Locate the cell with the specified text and output its (X, Y) center coordinate. 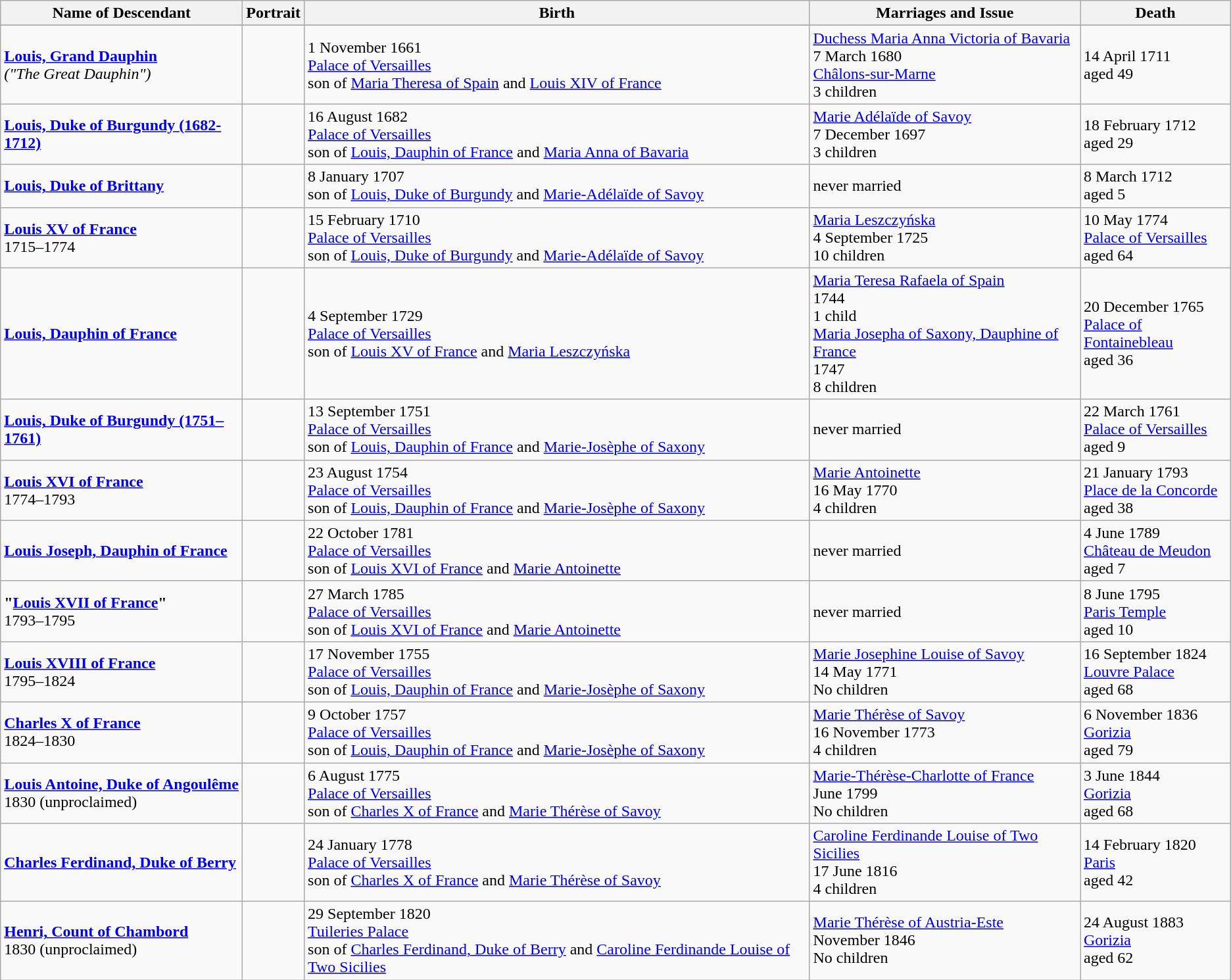
9 October 1757Palace of Versaillesson of Louis, Dauphin of France and Marie-Josèphe of Saxony (557, 732)
3 June 1844Goriziaaged 68 (1155, 793)
Louis XVI of France1774–1793 (122, 490)
8 June 1795Paris Templeaged 10 (1155, 611)
23 August 1754Palace of Versaillesson of Louis, Dauphin of France and Marie-Josèphe of Saxony (557, 490)
16 August 1682Palace of Versaillesson of Louis, Dauphin of France and Maria Anna of Bavaria (557, 134)
Louis, Duke of Burgundy (1682-1712) (122, 134)
14 February 1820Parisaged 42 (1155, 863)
Henri, Count of Chambord1830 (unproclaimed) (122, 941)
20 December 1765Palace of Fontainebleauaged 36 (1155, 333)
Marie-Thérèse-Charlotte of FranceJune 1799No children (944, 793)
Duchess Maria Anna Victoria of Bavaria7 March 1680Châlons-sur-Marne3 children (944, 64)
Maria Teresa Rafaela of Spain17441 childMaria Josepha of Saxony, Dauphine of France17478 children (944, 333)
8 March 1712aged 5 (1155, 185)
Marie Thérèse of Savoy16 November 17734 children (944, 732)
Name of Descendant (122, 13)
29 September 1820Tuileries Palaceson of Charles Ferdinand, Duke of Berry and Caroline Ferdinande Louise of Two Sicilies (557, 941)
24 August 1883Goriziaaged 62 (1155, 941)
Death (1155, 13)
Portrait (274, 13)
21 January 1793Place de la Concordeaged 38 (1155, 490)
15 February 1710Palace of Versaillesson of Louis, Duke of Burgundy and Marie-Adélaïde of Savoy (557, 237)
Maria Leszczyńska4 September 172510 children (944, 237)
Charles X of France1824–1830 (122, 732)
18 February 1712aged 29 (1155, 134)
1 November 1661Palace of Versaillesson of Maria Theresa of Spain and Louis XIV of France (557, 64)
6 August 1775Palace of Versaillesson of Charles X of France and Marie Thérèse of Savoy (557, 793)
16 September 1824Louvre Palaceaged 68 (1155, 672)
Marie Thérèse of Austria-EsteNovember 1846No children (944, 941)
Marie Adélaïde of Savoy7 December 16973 children (944, 134)
8 January 1707son of Louis, Duke of Burgundy and Marie-Adélaïde of Savoy (557, 185)
Louis, Dauphin of France (122, 333)
27 March 1785Palace of Versaillesson of Louis XVI of France and Marie Antoinette (557, 611)
Marriages and Issue (944, 13)
Marie Antoinette16 May 17704 children (944, 490)
14 April 1711aged 49 (1155, 64)
17 November 1755Palace of Versaillesson of Louis, Dauphin of France and Marie-Josèphe of Saxony (557, 672)
Louis Antoine, Duke of Angoulême1830 (unproclaimed) (122, 793)
4 June 1789Château de Meudonaged 7 (1155, 551)
Louis Joseph, Dauphin of France (122, 551)
Louis, Grand Dauphin("The Great Dauphin") (122, 64)
4 September 1729Palace of Versaillesson of Louis XV of France and Maria Leszczyńska (557, 333)
10 May 1774Palace of Versaillesaged 64 (1155, 237)
6 November 1836Goriziaaged 79 (1155, 732)
"Louis XVII of France"1793–1795 (122, 611)
Louis XV of France1715–1774 (122, 237)
Charles Ferdinand, Duke of Berry (122, 863)
Birth (557, 13)
24 January 1778Palace of Versaillesson of Charles X of France and Marie Thérèse of Savoy (557, 863)
Louis, Duke of Brittany (122, 185)
Louis XVIII of France1795–1824 (122, 672)
22 October 1781Palace of Versaillesson of Louis XVI of France and Marie Antoinette (557, 551)
22 March 1761Palace of Versaillesaged 9 (1155, 429)
Marie Josephine Louise of Savoy14 May 1771No children (944, 672)
Louis, Duke of Burgundy (1751–1761) (122, 429)
13 September 1751Palace of Versaillesson of Louis, Dauphin of France and Marie-Josèphe of Saxony (557, 429)
Caroline Ferdinande Louise of Two Sicilies17 June 18164 children (944, 863)
